Provide the [X, Y] coordinate of the cell's center where the given text is located.  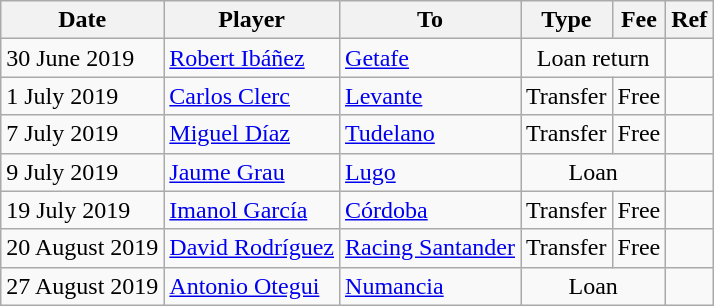
19 July 2019 [82, 210]
Type [567, 20]
Fee [639, 20]
David Rodríguez [252, 248]
Ref [690, 20]
9 July 2019 [82, 172]
Robert Ibáñez [252, 58]
Antonio Otegui [252, 286]
Loan return [594, 58]
Imanol García [252, 210]
Miguel Díaz [252, 134]
Carlos Clerc [252, 96]
To [430, 20]
Player [252, 20]
7 July 2019 [82, 134]
Lugo [430, 172]
1 July 2019 [82, 96]
Levante [430, 96]
30 June 2019 [82, 58]
Córdoba [430, 210]
Date [82, 20]
Racing Santander [430, 248]
Tudelano [430, 134]
Jaume Grau [252, 172]
Numancia [430, 286]
27 August 2019 [82, 286]
20 August 2019 [82, 248]
Getafe [430, 58]
